Capture the cell that displays the provided text and extract its [X, Y] central coordinate. 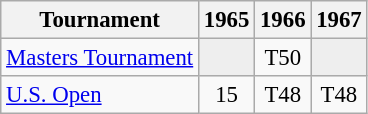
15 [227, 95]
T50 [283, 58]
1965 [227, 20]
U.S. Open [100, 95]
1966 [283, 20]
Masters Tournament [100, 58]
Tournament [100, 20]
1967 [339, 20]
